Output the (X, Y) coordinate of the center of the cell containing the given text.  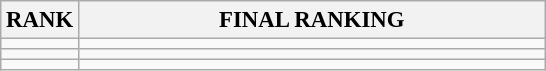
FINAL RANKING (312, 20)
RANK (40, 20)
